Output the (x, y) coordinate of the center of the cell containing the given text.  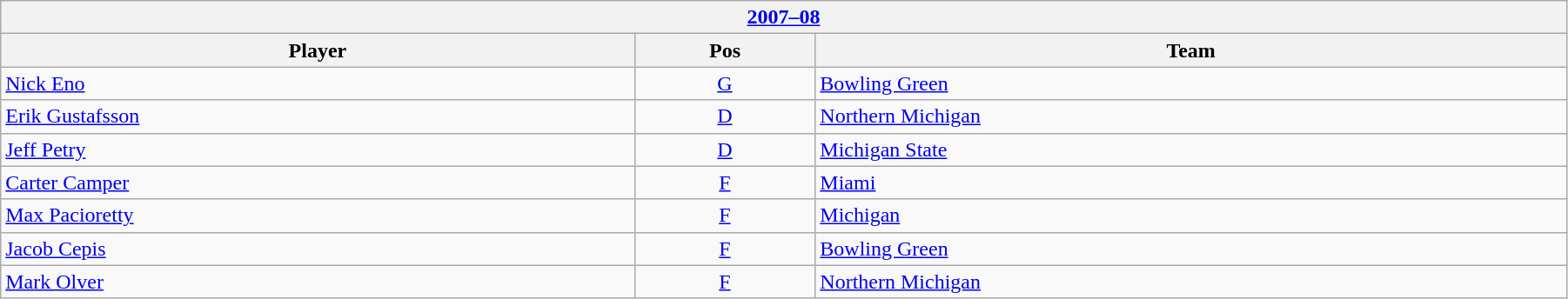
G (725, 83)
Mark Olver (318, 282)
Erik Gustafsson (318, 116)
Jacob Cepis (318, 249)
Team (1191, 50)
Nick Eno (318, 83)
Michigan (1191, 216)
Michigan State (1191, 149)
Miami (1191, 183)
Max Pacioretty (318, 216)
2007–08 (784, 17)
Pos (725, 50)
Carter Camper (318, 183)
Jeff Petry (318, 149)
Player (318, 50)
